Output the (X, Y) coordinate of the center of the cell containing the given text.  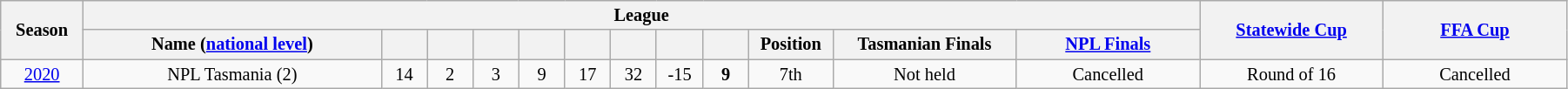
14 (404, 74)
7th (790, 74)
Season (42, 30)
Round of 16 (1291, 74)
NPL Finals (1109, 44)
NPL Tasmania (2) (233, 74)
Not held (924, 74)
3 (496, 74)
2 (451, 74)
Name (national level) (233, 44)
-15 (680, 74)
League (642, 15)
FFA Cup (1474, 30)
32 (633, 74)
Position (790, 44)
2020 (42, 74)
Tasmanian Finals (924, 44)
Statewide Cup (1291, 30)
17 (588, 74)
